Detect which cell encompasses the target text, then output its [x, y] center coordinate. 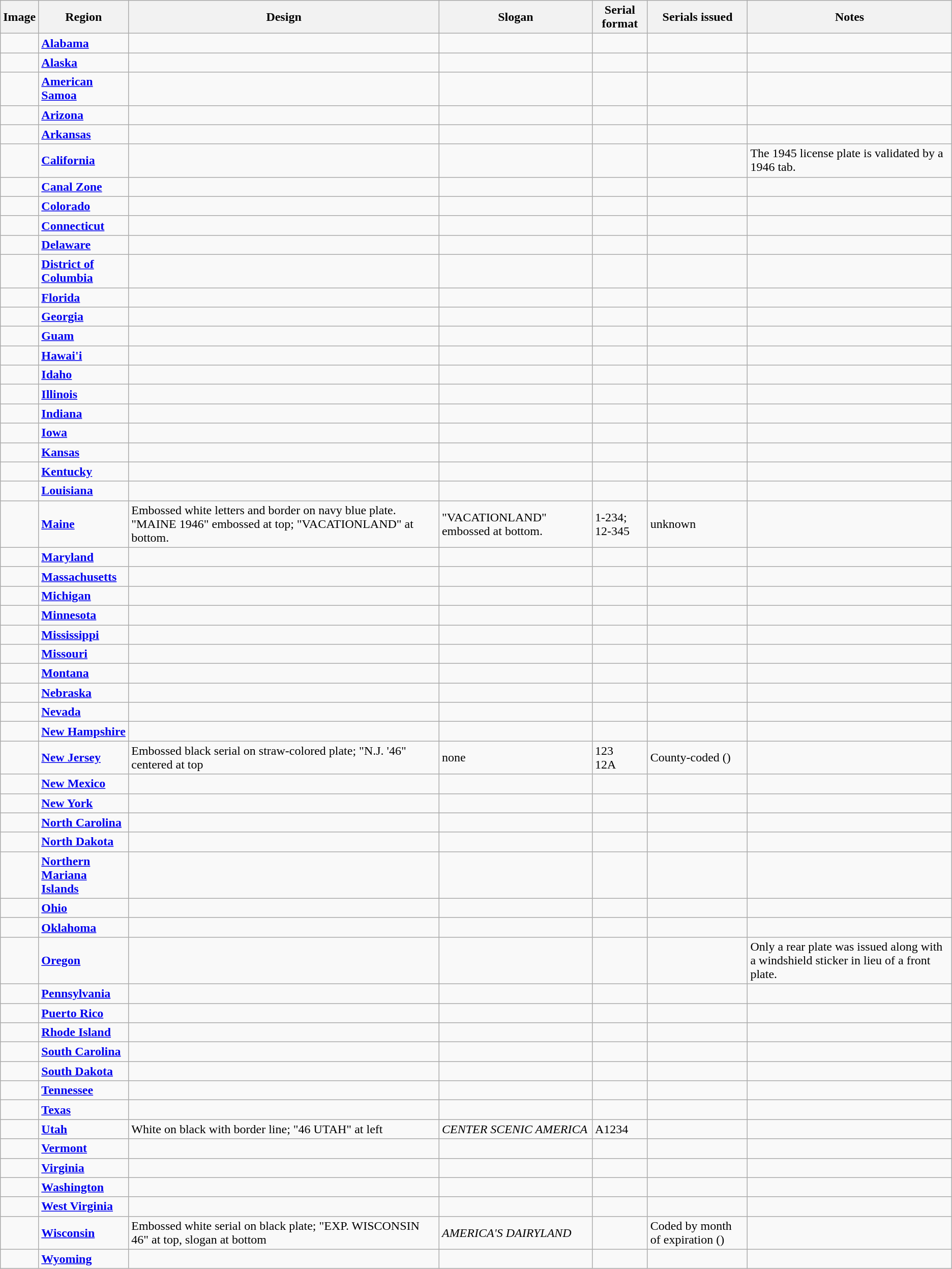
Massachusetts [83, 576]
Connecticut [83, 225]
White on black with border line; "46 UTAH" at left [284, 1129]
Serial format [619, 17]
Pennsylvania [83, 993]
Region [83, 17]
12312A [619, 758]
Washington [83, 1187]
The 1945 license plate is validated by a 1946 tab. [849, 161]
Nebraska [83, 693]
Iowa [83, 433]
Tennessee [83, 1090]
Minnesota [83, 615]
District ofColumbia [83, 271]
Michigan [83, 596]
Embossed white serial on black plate; "EXP. WISCONSIN 46" at top, slogan at bottom [284, 1233]
American Samoa [83, 88]
unknown [698, 524]
West Virginia [83, 1206]
A1234 [619, 1129]
Maryland [83, 557]
Oregon [83, 960]
1-234; 12-345 [619, 524]
Mississippi [83, 634]
Vermont [83, 1148]
Virginia [83, 1168]
Embossed black serial on straw-colored plate; "N.J. '46" centered at top [284, 758]
Canal Zone [83, 187]
CENTER SCENIC AMERICA [516, 1129]
Florida [83, 298]
Texas [83, 1110]
North Dakota [83, 842]
Louisiana [83, 491]
Kentucky [83, 471]
Nevada [83, 712]
none [516, 758]
Guam [83, 336]
Coded by month of expiration () [698, 1233]
Only a rear plate was issued along with a windshield sticker in lieu of a front plate. [849, 960]
Georgia [83, 317]
Wyoming [83, 1259]
Design [284, 17]
Maine [83, 524]
Illinois [83, 394]
Northern Mariana Islands [83, 875]
Puerto Rico [83, 1013]
Embossed white letters and border on navy blue plate. "MAINE 1946" embossed at top; "VACATIONLAND" at bottom. [284, 524]
New Jersey [83, 758]
Serials issued [698, 17]
"VACATIONLAND" embossed at bottom. [516, 524]
South Carolina [83, 1052]
Alaska [83, 63]
Montana [83, 673]
New Hampshire [83, 731]
Notes [849, 17]
Colorado [83, 206]
North Carolina [83, 822]
Wisconsin [83, 1233]
Oklahoma [83, 927]
Kansas [83, 452]
Rhode Island [83, 1032]
Arkansas [83, 134]
New Mexico [83, 784]
Utah [83, 1129]
South Dakota [83, 1071]
Image [19, 17]
Idaho [83, 375]
AMERICA'S DAIRYLAND [516, 1233]
Delaware [83, 245]
County-coded () [698, 758]
California [83, 161]
Hawai'i [83, 356]
New York [83, 803]
Slogan [516, 17]
Arizona [83, 115]
Alabama [83, 43]
Indiana [83, 414]
Ohio [83, 908]
Missouri [83, 654]
